Identify which cell holds the provided text, then report its (X, Y) central coordinate. 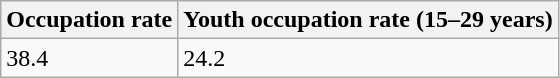
Occupation rate (90, 20)
24.2 (368, 58)
38.4 (90, 58)
Youth occupation rate (15–29 years) (368, 20)
